Identify which cell holds the provided text, then report its (X, Y) central coordinate. 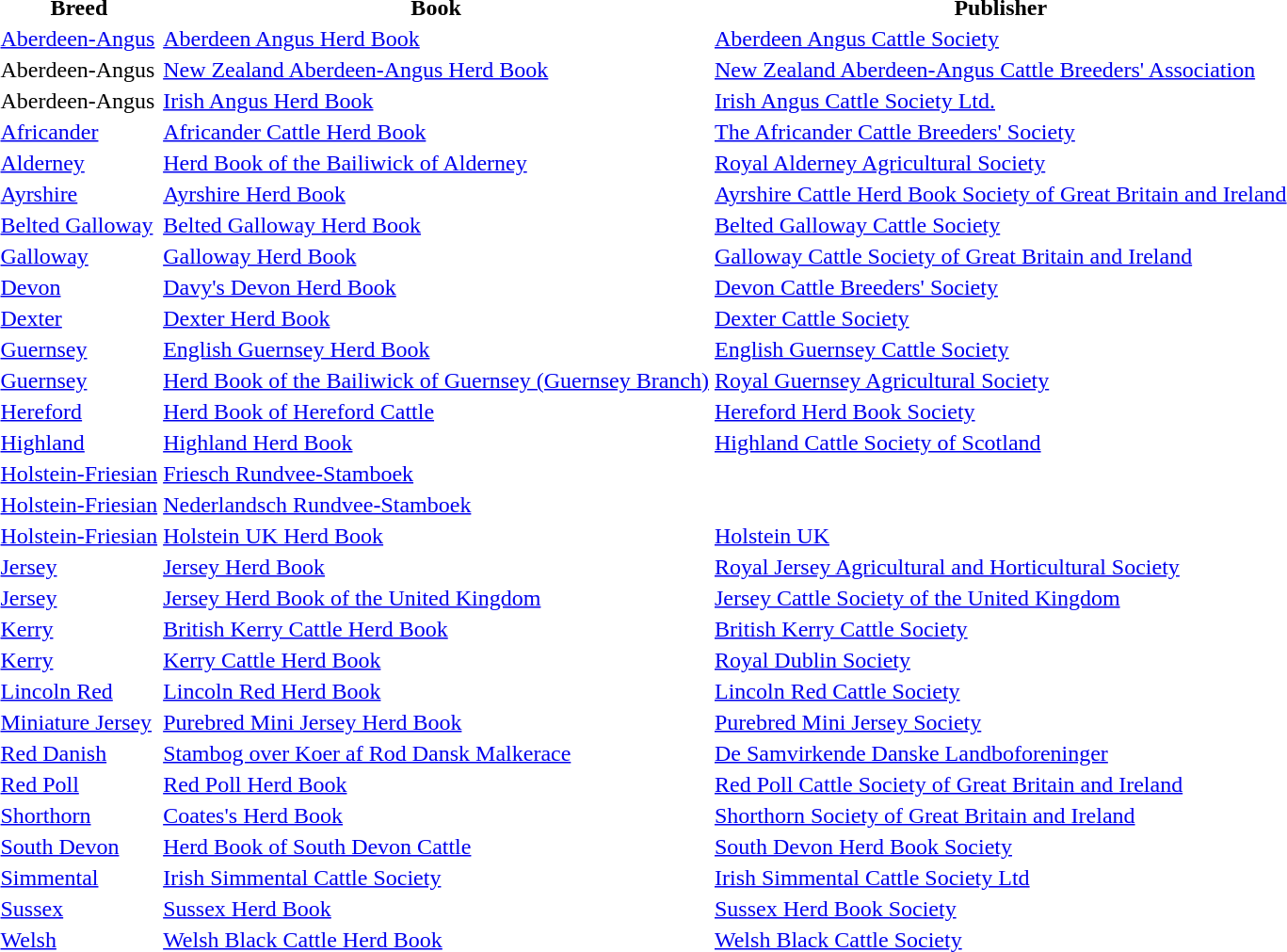
Nederlandsch Rundvee-Stamboek (437, 505)
Ayrshire Herd Book (437, 194)
Herd Book of the Bailiwick of Alderney (437, 163)
Lincoln Red Herd Book (437, 691)
Belted Galloway Herd Book (437, 225)
Kerry Cattle Herd Book (437, 660)
Stambog over Koer af Rod Dansk Malkerace (437, 753)
Aberdeen Angus Herd Book (437, 39)
Coates's Herd Book (437, 815)
English Guernsey Herd Book (437, 349)
New Zealand Aberdeen-Angus Herd Book (437, 70)
Highland Herd Book (437, 443)
Red Poll Herd Book (437, 784)
Purebred Mini Jersey Herd Book (437, 722)
Holstein UK Herd Book (437, 536)
Irish Angus Herd Book (437, 101)
Galloway Herd Book (437, 256)
Jersey Herd Book (437, 567)
British Kerry Cattle Herd Book (437, 629)
Jersey Herd Book of the United Kingdom (437, 598)
Herd Book of Hereford Cattle (437, 411)
Friesch Rundvee-Stamboek (437, 474)
Herd Book of South Devon Cattle (437, 847)
Davy's Devon Herd Book (437, 287)
Herd Book of the Bailiwick of Guernsey (Guernsey Branch) (437, 380)
Dexter Herd Book (437, 318)
Africander Cattle Herd Book (437, 132)
Irish Simmental Cattle Society (437, 878)
Sussex Herd Book (437, 909)
